Locate the cell with the specified text and output its (x, y) center coordinate. 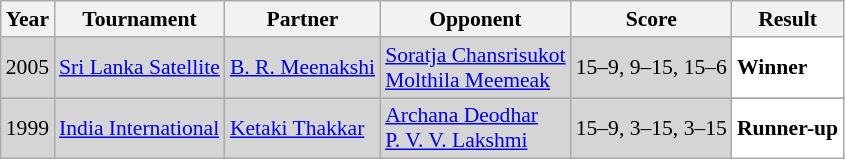
Year (28, 19)
Result (788, 19)
Winner (788, 68)
15–9, 3–15, 3–15 (652, 128)
1999 (28, 128)
Sri Lanka Satellite (140, 68)
Opponent (476, 19)
B. R. Meenakshi (302, 68)
Partner (302, 19)
Score (652, 19)
Archana Deodhar P. V. V. Lakshmi (476, 128)
Soratja Chansrisukot Molthila Meemeak (476, 68)
2005 (28, 68)
Tournament (140, 19)
Ketaki Thakkar (302, 128)
Runner-up (788, 128)
India International (140, 128)
15–9, 9–15, 15–6 (652, 68)
